For the text-containing cell, return its midpoint in [X, Y] coordinate format. 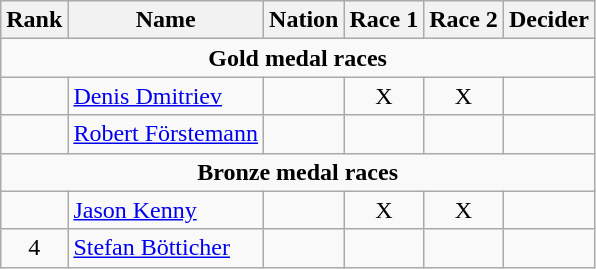
Name [166, 20]
Gold medal races [298, 58]
Robert Förstemann [166, 134]
Stefan Bötticher [166, 248]
Race 1 [384, 20]
Race 2 [464, 20]
Denis Dmitriev [166, 96]
Jason Kenny [166, 210]
Nation [304, 20]
Decider [548, 20]
Bronze medal races [298, 172]
4 [34, 248]
Rank [34, 20]
